Identify which cell holds the provided text, then report its [X, Y] central coordinate. 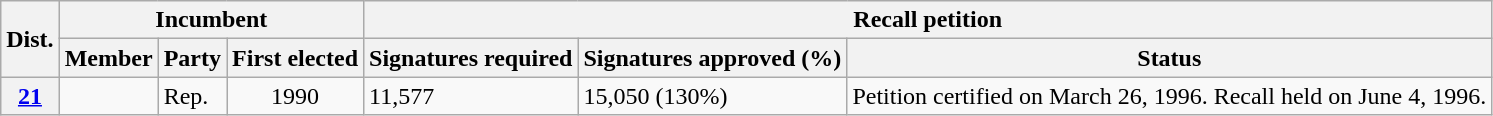
Status [1170, 58]
First elected [296, 58]
Signatures approved (%) [712, 58]
Incumbent [211, 20]
21 [30, 96]
15,050 (130%) [712, 96]
Recall petition [928, 20]
Dist. [30, 39]
Member [108, 58]
11,577 [471, 96]
Petition certified on March 26, 1996. Recall held on June 4, 1996. [1170, 96]
Rep. [192, 96]
1990 [296, 96]
Party [192, 58]
Signatures required [471, 58]
